Capture the cell that displays the provided text and extract its [X, Y] central coordinate. 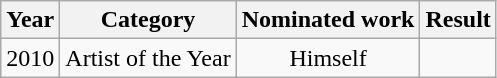
Category [148, 20]
Year [30, 20]
Artist of the Year [148, 58]
Himself [328, 58]
Result [458, 20]
2010 [30, 58]
Nominated work [328, 20]
